Search for the cell housing the specified text and yield its [x, y] center coordinate. 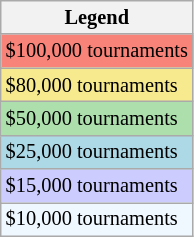
$80,000 tournaments [97, 85]
$15,000 tournaments [97, 186]
$100,000 tournaments [97, 51]
$10,000 tournaments [97, 219]
$25,000 tournaments [97, 152]
$50,000 tournaments [97, 118]
Legend [97, 17]
